Detect which cell encompasses the target text, then output its [X, Y] center coordinate. 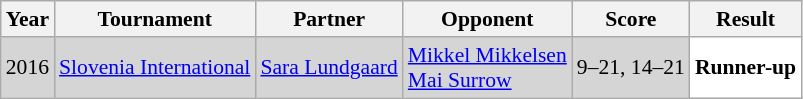
Partner [328, 19]
Runner-up [746, 68]
2016 [28, 68]
Mikkel Mikkelsen Mai Surrow [488, 68]
Result [746, 19]
Tournament [154, 19]
Sara Lundgaard [328, 68]
Year [28, 19]
Opponent [488, 19]
9–21, 14–21 [631, 68]
Slovenia International [154, 68]
Score [631, 19]
